For the text-containing cell, return its midpoint in [x, y] coordinate format. 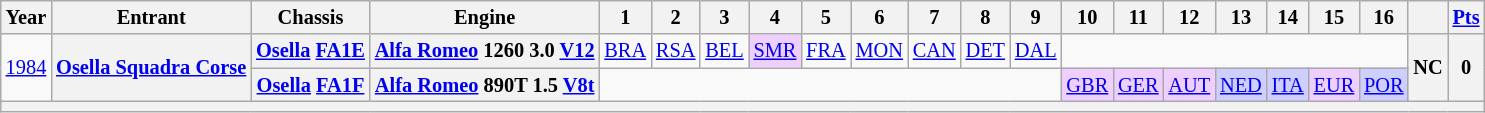
4 [776, 17]
2 [676, 17]
15 [1334, 17]
Pts [1466, 17]
FRA [826, 51]
6 [880, 17]
Entrant [151, 17]
1 [625, 17]
Year [26, 17]
7 [934, 17]
Chassis [310, 17]
NED [1241, 85]
BRA [625, 51]
Osella FA1E [310, 51]
RSA [676, 51]
NC [1428, 68]
BEL [724, 51]
14 [1288, 17]
11 [1138, 17]
9 [1036, 17]
12 [1190, 17]
16 [1384, 17]
3 [724, 17]
MON [880, 51]
Osella FA1F [310, 85]
SMR [776, 51]
DAL [1036, 51]
Alfa Romeo 890T 1.5 V8t [485, 85]
Osella Squadra Corse [151, 68]
Alfa Romeo 1260 3.0 V12 [485, 51]
EUR [1334, 85]
GER [1138, 85]
AUT [1190, 85]
ITA [1288, 85]
5 [826, 17]
0 [1466, 68]
10 [1087, 17]
8 [986, 17]
POR [1384, 85]
GBR [1087, 85]
Engine [485, 17]
1984 [26, 68]
13 [1241, 17]
CAN [934, 51]
DET [986, 51]
